For the text-containing cell, return its midpoint in (X, Y) coordinate format. 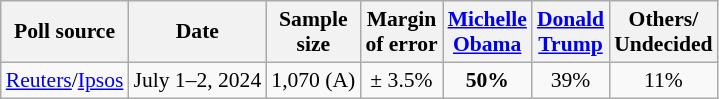
39% (570, 80)
July 1–2, 2024 (197, 80)
DonaldTrump (570, 32)
Others/Undecided (663, 32)
Samplesize (313, 32)
50% (488, 80)
Poll source (65, 32)
Reuters/Ipsos (65, 80)
11% (663, 80)
Date (197, 32)
Marginof error (401, 32)
1,070 (A) (313, 80)
± 3.5% (401, 80)
MichelleObama (488, 32)
